Pinpoint the cell where the given text exists, returning its [X, Y] midpoint coordinate. 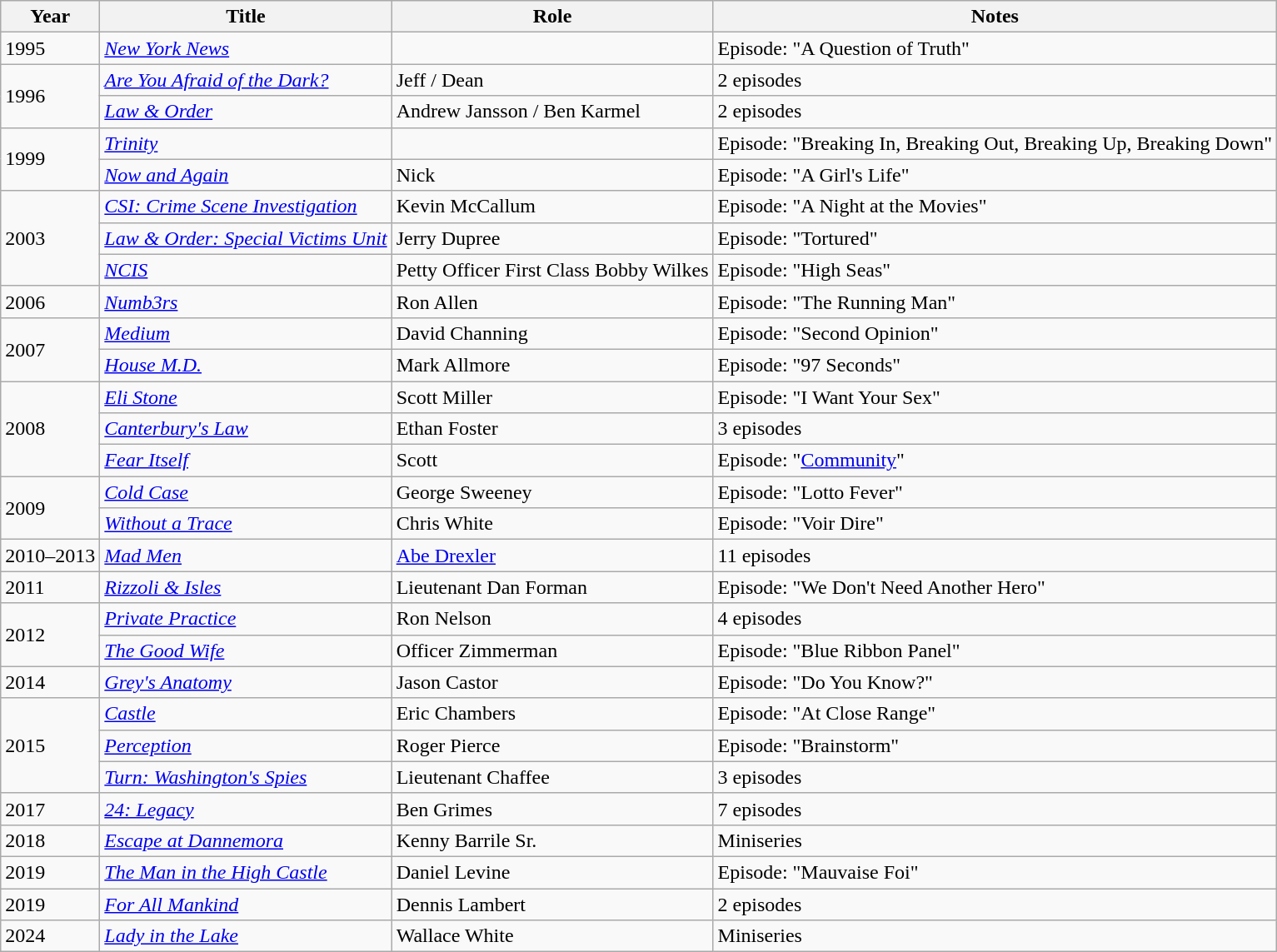
Episode: "Tortured" [995, 238]
24: Legacy [246, 809]
Wallace White [552, 936]
Episode: "Community" [995, 461]
2008 [50, 429]
Now and Again [246, 175]
Mark Allmore [552, 365]
House M.D. [246, 365]
Ben Grimes [552, 809]
Episode: "Voir Dire" [995, 524]
New York News [246, 48]
Officer Zimmerman [552, 650]
Lieutenant Chaffee [552, 777]
Episode: "A Night at the Movies" [995, 207]
Scott Miller [552, 397]
Eli Stone [246, 397]
2009 [50, 508]
Episode: "Breaking In, Breaking Out, Breaking Up, Breaking Down" [995, 143]
For All Mankind [246, 904]
Role [552, 17]
Perception [246, 745]
CSI: Crime Scene Investigation [246, 207]
1996 [50, 96]
Castle [246, 714]
Trinity [246, 143]
1995 [50, 48]
2018 [50, 840]
2010–2013 [50, 556]
Fear Itself [246, 461]
Grey's Anatomy [246, 682]
Chris White [552, 524]
David Channing [552, 333]
Kenny Barrile Sr. [552, 840]
Episode: "The Running Man" [995, 302]
Private Practice [246, 619]
Ron Nelson [552, 619]
Andrew Jansson / Ben Karmel [552, 112]
Episode: "At Close Range" [995, 714]
Medium [246, 333]
Episode: "Lotto Fever" [995, 492]
2011 [50, 587]
Eric Chambers [552, 714]
2003 [50, 238]
Turn: Washington's Spies [246, 777]
Episode: "A Question of Truth" [995, 48]
Escape at Dannemora [246, 840]
Abe Drexler [552, 556]
Jason Castor [552, 682]
Numb3rs [246, 302]
Mad Men [246, 556]
Lieutenant Dan Forman [552, 587]
2024 [50, 936]
7 episodes [995, 809]
The Good Wife [246, 650]
Episode: "97 Seconds" [995, 365]
Episode: "We Don't Need Another Hero" [995, 587]
2014 [50, 682]
1999 [50, 159]
Notes [995, 17]
Are You Afraid of the Dark? [246, 80]
Daniel Levine [552, 872]
Episode: "Do You Know?" [995, 682]
Ron Allen [552, 302]
Episode: "Second Opinion" [995, 333]
11 episodes [995, 556]
Jerry Dupree [552, 238]
Episode: "Brainstorm" [995, 745]
4 episodes [995, 619]
Law & Order [246, 112]
Episode: "A Girl's Life" [995, 175]
Episode: "Mauvaise Foi" [995, 872]
2007 [50, 349]
Nick [552, 175]
Episode: "High Seas" [995, 270]
Petty Officer First Class Bobby Wilkes [552, 270]
Canterbury's Law [246, 429]
Rizzoli & Isles [246, 587]
Lady in the Lake [246, 936]
2017 [50, 809]
Episode: "I Want Your Sex" [995, 397]
Kevin McCallum [552, 207]
NCIS [246, 270]
Episode: "Blue Ribbon Panel" [995, 650]
2015 [50, 745]
Roger Pierce [552, 745]
George Sweeney [552, 492]
The Man in the High Castle [246, 872]
Title [246, 17]
Scott [552, 461]
Cold Case [246, 492]
Law & Order: Special Victims Unit [246, 238]
2006 [50, 302]
Dennis Lambert [552, 904]
Without a Trace [246, 524]
Year [50, 17]
2012 [50, 635]
Ethan Foster [552, 429]
Jeff / Dean [552, 80]
